Detect which cell encompasses the target text, then output its [x, y] center coordinate. 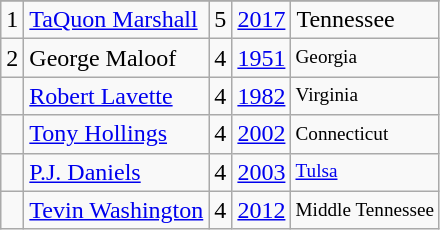
2002 [262, 134]
Middle Tennessee [365, 210]
2 [12, 58]
Connecticut [365, 134]
2017 [262, 20]
Tennessee [365, 20]
Robert Lavette [116, 96]
5 [220, 20]
1982 [262, 96]
TaQuon Marshall [116, 20]
P.J. Daniels [116, 172]
1951 [262, 58]
2012 [262, 210]
Virginia [365, 96]
George Maloof [116, 58]
Georgia [365, 58]
Tony Hollings [116, 134]
2003 [262, 172]
Tulsa [365, 172]
1 [12, 20]
Tevin Washington [116, 210]
